Provide the (X, Y) coordinate of the cell's center where the given text is located.  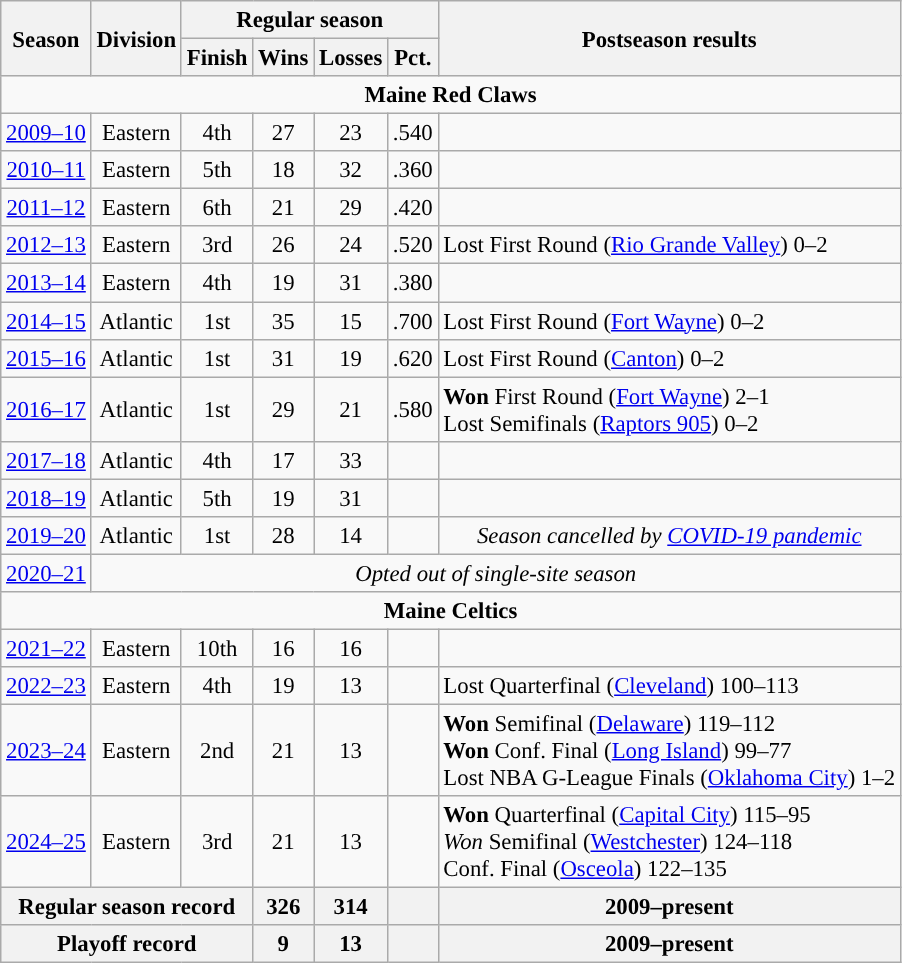
32 (351, 170)
2023–24 (46, 751)
Regular season record (127, 907)
2nd (216, 751)
Won First Round (Fort Wayne) 2–1Lost Semifinals (Raptors 905) 0–2 (669, 410)
2022–23 (46, 686)
Won Semifinal (Delaware) 119–112Won Conf. Final (Long Island) 99–77Lost NBA G-League Finals (Oklahoma City) 1–2 (669, 751)
.540 (413, 133)
2024–25 (46, 842)
Regular season (310, 20)
10th (216, 648)
9 (284, 944)
2016–17 (46, 410)
6th (216, 208)
.360 (413, 170)
Season cancelled by COVID-19 pandemic (669, 536)
Postseason results (669, 38)
2014–15 (46, 321)
28 (284, 536)
2009–10 (46, 133)
.520 (413, 245)
2013–14 (46, 283)
27 (284, 133)
2018–19 (46, 498)
Lost First Round (Fort Wayne) 0–2 (669, 321)
Finish (216, 58)
Lost First Round (Rio Grande Valley) 0–2 (669, 245)
2010–11 (46, 170)
2021–22 (46, 648)
24 (351, 245)
2020–21 (46, 573)
26 (284, 245)
Won Quarterfinal (Capital City) 115–95Won Semifinal (Westchester) 124–118Conf. Final (Osceola) 122–135 (669, 842)
33 (351, 460)
Season (46, 38)
.700 (413, 321)
Lost First Round (Canton) 0–2 (669, 358)
Maine Red Claws (451, 95)
.420 (413, 208)
2015–16 (46, 358)
Playoff record (127, 944)
Wins (284, 58)
2019–20 (46, 536)
Losses (351, 58)
2017–18 (46, 460)
2012–13 (46, 245)
Pct. (413, 58)
314 (351, 907)
Opted out of single-site season (496, 573)
Lost Quarterfinal (Cleveland) 100–113 (669, 686)
326 (284, 907)
.580 (413, 410)
.380 (413, 283)
Maine Celtics (451, 611)
2011–12 (46, 208)
23 (351, 133)
14 (351, 536)
35 (284, 321)
Division (136, 38)
18 (284, 170)
17 (284, 460)
15 (351, 321)
.620 (413, 358)
